Return (X, Y) of the center of cell containing provided text 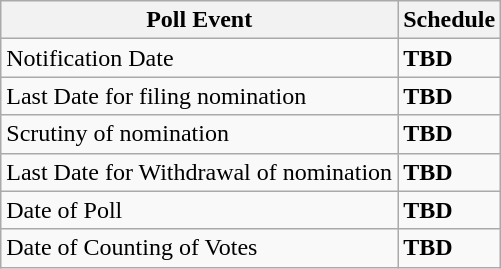
Date of Poll (200, 210)
Poll Event (200, 20)
Date of Counting of Votes (200, 248)
Last Date for filing nomination (200, 96)
Notification Date (200, 58)
Scrutiny of nomination (200, 134)
Last Date for Withdrawal of nomination (200, 172)
Schedule (450, 20)
